Search for the cell housing the specified text and yield its (x, y) center coordinate. 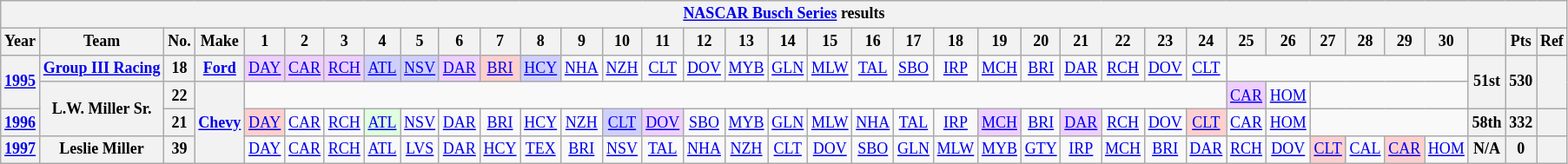
Team (101, 42)
19 (1000, 42)
LVS (420, 149)
2 (305, 42)
CAL (1366, 149)
530 (1521, 82)
25 (1247, 42)
58th (1487, 121)
10 (622, 42)
15 (830, 42)
Ford (220, 68)
L.W. Miller Sr. (101, 108)
No. (179, 42)
5 (420, 42)
TEX (540, 149)
4 (382, 42)
12 (705, 42)
6 (459, 42)
24 (1206, 42)
7 (500, 42)
16 (873, 42)
3 (344, 42)
11 (663, 42)
23 (1165, 42)
1 (265, 42)
51st (1487, 82)
NASCAR Busch Series results (784, 14)
39 (179, 149)
13 (746, 42)
27 (1327, 42)
Ref (1552, 42)
Pts (1521, 42)
N/A (1487, 149)
1997 (21, 149)
20 (1041, 42)
Leslie Miller (101, 149)
9 (582, 42)
1996 (21, 121)
14 (788, 42)
Make (220, 42)
Year (21, 42)
28 (1366, 42)
17 (914, 42)
Chevy (220, 122)
332 (1521, 121)
8 (540, 42)
29 (1405, 42)
1995 (21, 82)
26 (1287, 42)
0 (1521, 149)
Group III Racing (101, 68)
30 (1447, 42)
GTY (1041, 149)
